Identify which cell holds the provided text, then report its [X, Y] central coordinate. 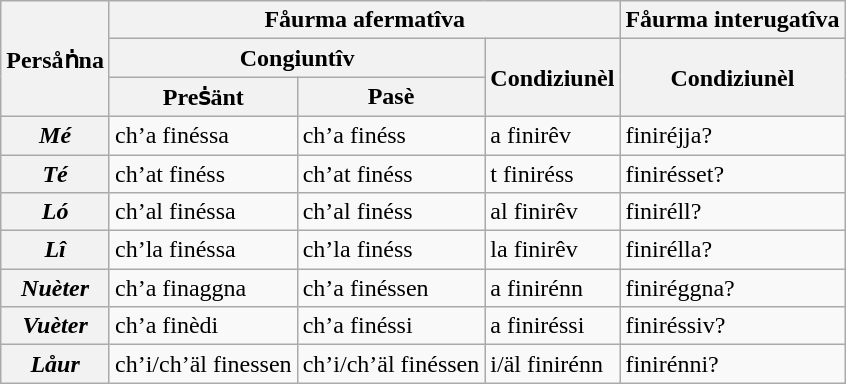
ch’a finéss [391, 135]
Pasè [391, 97]
ch’i/ch’äl finéssen [391, 364]
Fåurma afermatîva [364, 20]
Nuèter [56, 288]
ch’a finèdi [203, 326]
finiréggna? [732, 288]
a finirénn [552, 288]
la finirêv [552, 250]
ch’al finéssa [203, 212]
finiréll? [732, 212]
ch’a finéssen [391, 288]
finirésset? [732, 173]
Ló [56, 212]
Vuèter [56, 326]
ch’a finéssi [391, 326]
finirélla? [732, 250]
Té [56, 173]
Preṡänt [203, 97]
t finiréss [552, 173]
Låur [56, 364]
a finiréssi [552, 326]
Congiuntîv [296, 58]
Lî [56, 250]
Fåurma interugatîva [732, 20]
a finirêv [552, 135]
finiréjja? [732, 135]
i/äl finirénn [552, 364]
ch’la finéssa [203, 250]
ch’i/ch’äl finessen [203, 364]
finiréssiv? [732, 326]
ch’a finaggna [203, 288]
ch’la finéss [391, 250]
ch’a finéssa [203, 135]
al finirêv [552, 212]
ch’al finéss [391, 212]
finirénni? [732, 364]
Mé [56, 135]
Persåṅna [56, 59]
